Pinpoint the cell where the given text exists, returning its [x, y] midpoint coordinate. 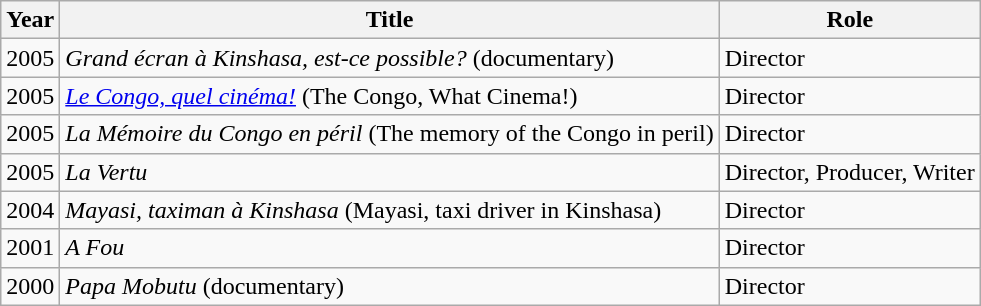
2001 [30, 248]
La Mémoire du Congo en péril (The memory of the Congo in peril) [390, 134]
2004 [30, 210]
A Fou [390, 248]
Year [30, 20]
Title [390, 20]
2000 [30, 286]
La Vertu [390, 172]
Director, Producer, Writer [850, 172]
Mayasi, taximan à Kinshasa (Mayasi, taxi driver in Kinshasa) [390, 210]
Grand écran à Kinshasa, est-ce possible? (documentary) [390, 58]
Le Congo, quel cinéma! (The Congo, What Cinema!) [390, 96]
Papa Mobutu (documentary) [390, 286]
Role [850, 20]
